Locate the cell with the specified text and output its (X, Y) center coordinate. 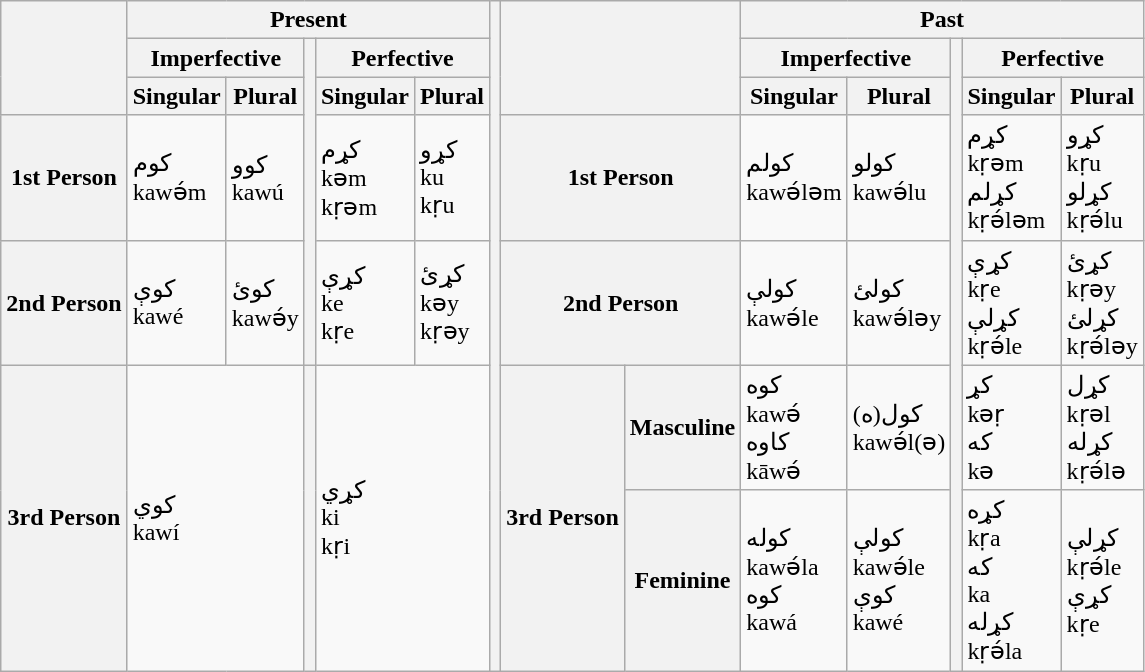
کړلېkṛə́leکړېkṛe (1102, 580)
کووkawú (265, 178)
کړئkəykṛəy (452, 302)
کړوkukṛu (452, 178)
Present (308, 20)
کولهkawə́laکوهkawá (794, 580)
کومkawə́m (176, 178)
کړkəṛکهkə (1012, 428)
کوېkawé (176, 302)
کوهkawə́کاوهkāwə́ (794, 428)
(کول(هkawə́l(ə) (899, 428)
کولوkawə́lu (899, 178)
کړهkṛaکهkaکړلهkṛə́la (1012, 580)
کړوkṛuکړلوkṛə́lu (1102, 178)
کولئkawə́ləy (899, 302)
کولمkawə́ləm (794, 178)
کوئkawə́y (265, 302)
کولېkawə́le (794, 302)
Past (942, 20)
کړېkṛeکړلېkṛə́le (1012, 302)
کړمkṛəmکړلمkṛə́ləm (1012, 178)
کړئkṛəyکړلئkṛə́ləy (1102, 302)
کړېkekṛe (364, 302)
Masculine (682, 428)
کړيkikṛi (402, 518)
کويkawí (216, 518)
Feminine (682, 580)
کړمkəmkṛəm (364, 178)
کړلkṛəlکړلهkṛə́lə (1102, 428)
کولېkawə́leکوېkawé (899, 580)
